Output the [x, y] coordinate of the center of the cell containing the given text.  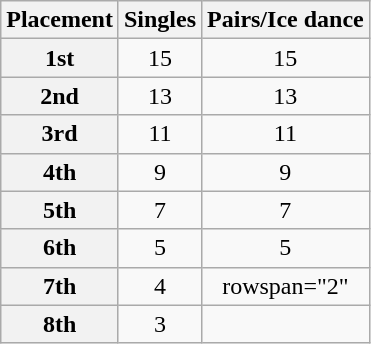
3rd [60, 134]
4th [60, 172]
Pairs/Ice dance [286, 20]
5th [60, 210]
3 [160, 324]
7th [60, 286]
4 [160, 286]
8th [60, 324]
Singles [160, 20]
Placement [60, 20]
1st [60, 58]
6th [60, 248]
rowspan="2" [286, 286]
2nd [60, 96]
